From the cell containing the given text, extract its center point as [X, Y] coordinate. 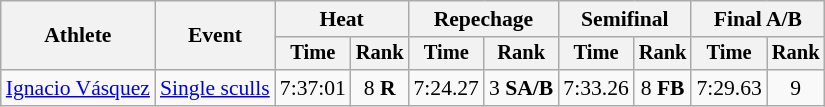
7:29.63 [728, 88]
8 FB [663, 88]
7:33.26 [596, 88]
Final A/B [758, 19]
Single sculls [215, 88]
9 [796, 88]
Ignacio Vásquez [78, 88]
7:24.27 [446, 88]
3 SA/B [521, 88]
Semifinal [624, 19]
Event [215, 36]
Repechage [483, 19]
Athlete [78, 36]
7:37:01 [313, 88]
8 R [380, 88]
Heat [342, 19]
